Provide the [x, y] coordinate of the cell's center where the given text is located.  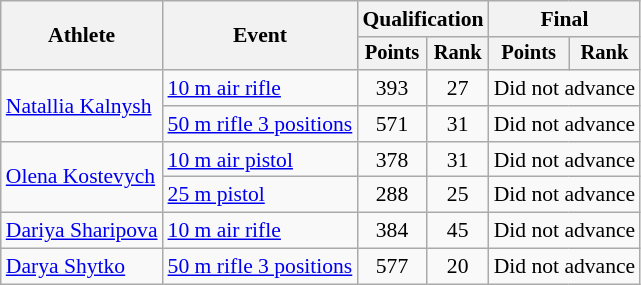
Natallia Kalnysh [82, 106]
Event [260, 36]
27 [458, 88]
577 [392, 267]
25 m pistol [260, 195]
393 [392, 88]
571 [392, 124]
45 [458, 231]
20 [458, 267]
Athlete [82, 36]
288 [392, 195]
Darya Shytko [82, 267]
Final [565, 19]
378 [392, 160]
Olena Kostevych [82, 178]
25 [458, 195]
Qualification [422, 19]
10 m air pistol [260, 160]
Dariya Sharipova [82, 231]
384 [392, 231]
